From the cell containing the given text, extract its center point as [x, y] coordinate. 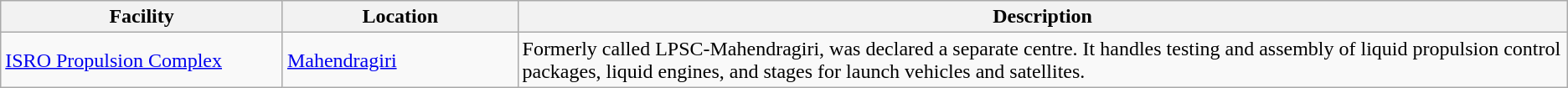
ISRO Propulsion Complex [142, 60]
Description [1042, 17]
Facility [142, 17]
Mahendragiri [400, 60]
Location [400, 17]
